From the cell containing the given text, extract its center point as [X, Y] coordinate. 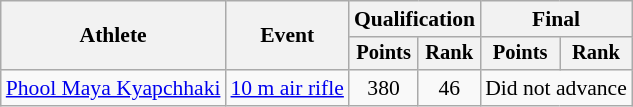
Event [286, 36]
380 [384, 88]
Qualification [414, 19]
10 m air rifle [286, 88]
Phool Maya Kyapchhaki [114, 88]
Did not advance [556, 88]
Final [556, 19]
46 [449, 88]
Athlete [114, 36]
